Determine the (X, Y) coordinate at the center of the cell enclosing the given text.  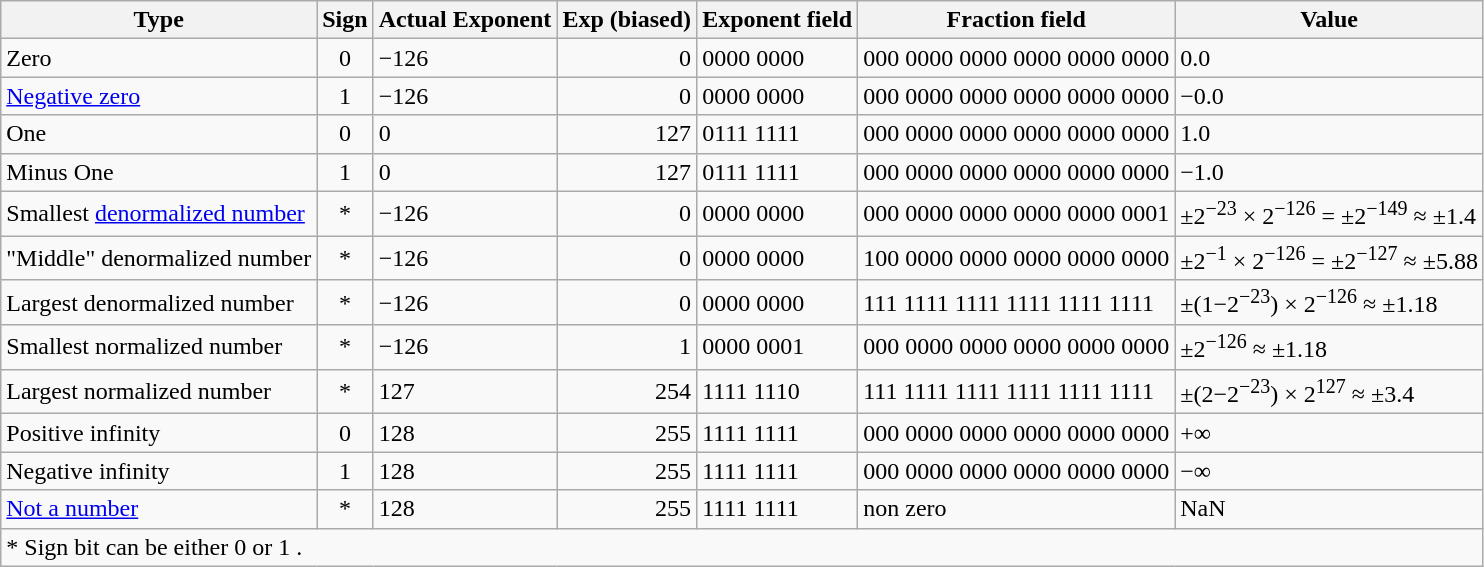
Zero (159, 58)
Not a number (159, 509)
±2−1 × 2−126 = ±2−127 ≈ ±5.88 (1330, 258)
1.0 (1330, 134)
−∞ (1330, 471)
Type (159, 20)
±2−126 ≈ ±1.18 (1330, 348)
"Middle" denormalized number (159, 258)
Smallest normalized number (159, 348)
Negative infinity (159, 471)
NaN (1330, 509)
Fraction field (1016, 20)
254 (627, 392)
Largest denormalized number (159, 302)
Positive infinity (159, 433)
Smallest denormalized number (159, 214)
0000 0001 (778, 348)
* Sign bit can be either 0 or 1 . (742, 547)
1111 1110 (778, 392)
One (159, 134)
Negative zero (159, 96)
0.0 (1330, 58)
Exp (biased) (627, 20)
±(2−2−23) × 2127 ≈ ±3.4 (1330, 392)
−0.0 (1330, 96)
Actual Exponent (465, 20)
non zero (1016, 509)
000 0000 0000 0000 0000 0001 (1016, 214)
100 0000 0000 0000 0000 0000 (1016, 258)
+∞ (1330, 433)
±(1−2−23) × 2−126 ≈ ±1.18 (1330, 302)
Largest normalized number (159, 392)
Minus One (159, 172)
Sign (345, 20)
−1.0 (1330, 172)
Exponent field (778, 20)
±2−23 × 2−126 = ±2−149 ≈ ±1.4 (1330, 214)
Value (1330, 20)
